Return the (x, y) coordinate for the center point of the cell that contains the specified text.  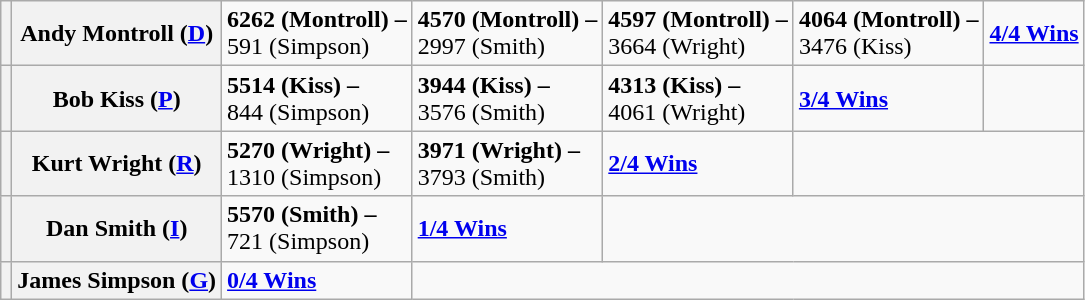
James Simpson (G) (117, 280)
Kurt Wright (R) (117, 164)
Andy Montroll (D) (117, 34)
Dan Smith (I) (117, 228)
0/4 Wins (318, 280)
5270 (Wright) –1310 (Simpson) (318, 164)
1/4 Wins (508, 228)
4570 (Montroll) –2997 (Smith) (508, 34)
3/4 Wins (888, 98)
4597 (Montroll) –3664 (Wright) (698, 34)
3944 (Kiss) –3576 (Smith) (508, 98)
3971 (Wright) –3793 (Smith) (508, 164)
4/4 Wins (1034, 34)
4313 (Kiss) –4061 (Wright) (698, 98)
Bob Kiss (P) (117, 98)
5514 (Kiss) –844 (Simpson) (318, 98)
2/4 Wins (698, 164)
6262 (Montroll) –591 (Simpson) (318, 34)
5570 (Smith) –721 (Simpson) (318, 228)
4064 (Montroll) –3476 (Kiss) (888, 34)
